Scan for the cell matching the given text and deliver its (x, y) coordinate at center. 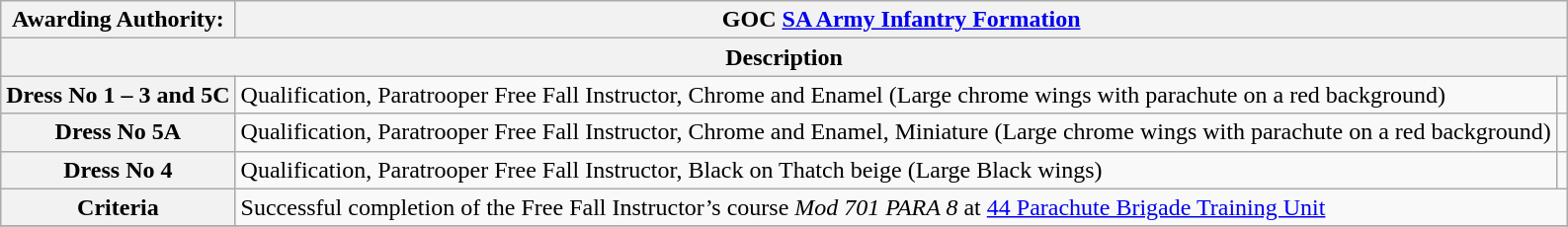
Successful completion of the Free Fall Instructor’s course Mod 701 PARA 8 at 44 Parachute Brigade Training Unit (901, 207)
Dress No 5A (119, 132)
Qualification, Paratrooper Free Fall Instructor, Chrome and Enamel (Large chrome wings with parachute on a red background) (895, 95)
Qualification, Paratrooper Free Fall Instructor, Black on Thatch beige (Large Black wings) (895, 170)
Qualification, Paratrooper Free Fall Instructor, Chrome and Enamel, Miniature (Large chrome wings with parachute on a red background) (895, 132)
Awarding Authority: (119, 20)
Description (784, 57)
Dress No 4 (119, 170)
Dress No 1 – 3 and 5C (119, 95)
GOC SA Army Infantry Formation (901, 20)
Criteria (119, 207)
